Provide the (x, y) coordinate of the cell's center where the given text is located.  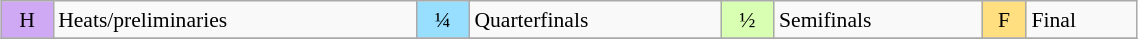
Semifinals (878, 20)
½ (748, 20)
Heats/preliminaries (234, 20)
¼ (442, 20)
H (27, 20)
F (1004, 20)
Quarterfinals (594, 20)
Final (1082, 20)
